Return (X, Y) of the center of cell containing provided text 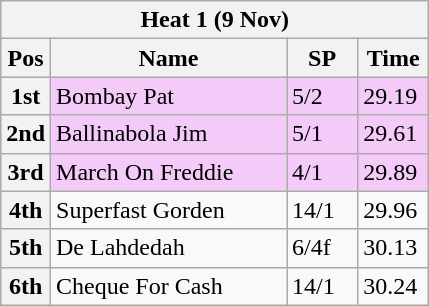
Cheque For Cash (169, 286)
30.13 (394, 248)
29.89 (394, 172)
Ballinabola Jim (169, 134)
6th (26, 286)
2nd (26, 134)
Time (394, 58)
De Lahdedah (169, 248)
Pos (26, 58)
1st (26, 96)
4/1 (322, 172)
Bombay Pat (169, 96)
Name (169, 58)
5th (26, 248)
29.61 (394, 134)
29.19 (394, 96)
4th (26, 210)
March On Freddie (169, 172)
3rd (26, 172)
Heat 1 (9 Nov) (215, 20)
Superfast Gorden (169, 210)
5/1 (322, 134)
29.96 (394, 210)
5/2 (322, 96)
6/4f (322, 248)
SP (322, 58)
30.24 (394, 286)
